Return [x, y] of the center of cell containing provided text 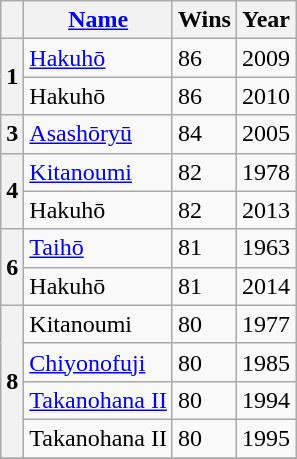
1963 [266, 248]
3 [12, 134]
Name [98, 20]
4 [12, 191]
1985 [266, 362]
Chiyonofuji [98, 362]
1995 [266, 438]
6 [12, 267]
Wins [204, 20]
1994 [266, 400]
8 [12, 381]
Year [266, 20]
2013 [266, 210]
Taihō [98, 248]
1 [12, 77]
2010 [266, 96]
2014 [266, 286]
84 [204, 134]
2009 [266, 58]
2005 [266, 134]
1978 [266, 172]
Asashōryū [98, 134]
1977 [266, 324]
